Determine the (x, y) coordinate at the center of the cell enclosing the given text.  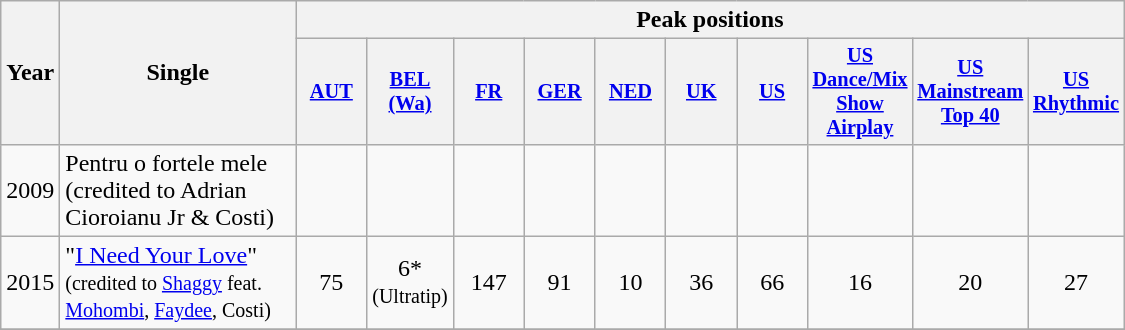
Peak positions (710, 20)
147 (488, 283)
20 (970, 283)
10 (630, 283)
US (772, 92)
USRhythmic (1076, 92)
36 (702, 283)
2015 (30, 283)
"I Need Your Love" (credited to Shaggy feat. Mohombi, Faydee, Costi) (178, 283)
Pentru o fortele mele(credited to Adrian Cioroianu Jr & Costi) (178, 190)
6*(Ultratip) (410, 283)
66 (772, 283)
Single (178, 73)
91 (560, 283)
75 (332, 283)
2009 (30, 190)
GER (560, 92)
NED (630, 92)
AUT (332, 92)
BEL (Wa) (410, 92)
US MainstreamTop 40 (970, 92)
US Dance/Mix Show Airplay (860, 92)
27 (1076, 283)
16 (860, 283)
FR (488, 92)
UK (702, 92)
Year (30, 73)
